Scan for the cell matching the given text and deliver its [x, y] coordinate at center. 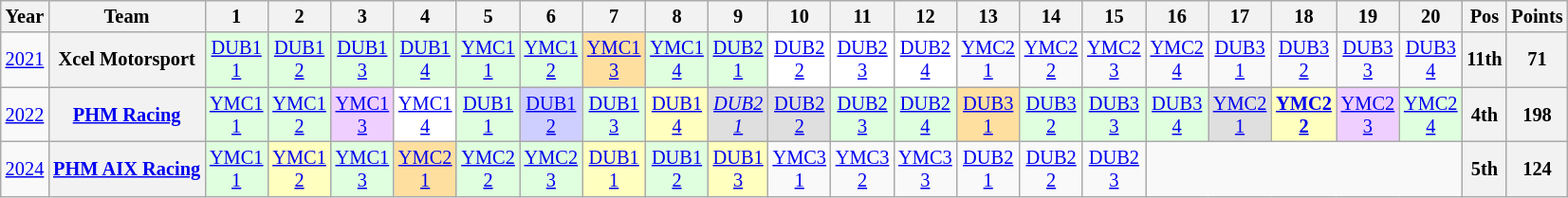
Year [25, 16]
19 [1368, 16]
18 [1303, 16]
13 [988, 16]
14 [1051, 16]
Team [127, 16]
2021 [25, 60]
PHM Racing [127, 115]
71 [1537, 60]
11th [1484, 60]
198 [1537, 115]
4th [1484, 115]
124 [1537, 169]
Points [1537, 16]
Pos [1484, 16]
16 [1177, 16]
1 [236, 16]
8 [676, 16]
PHM AIX Racing [127, 169]
4 [425, 16]
12 [925, 16]
YMC31 [800, 169]
6 [551, 16]
7 [614, 16]
20 [1430, 16]
YMC32 [862, 169]
5th [1484, 169]
2022 [25, 115]
5 [488, 16]
Xcel Motorsport [127, 60]
2024 [25, 169]
11 [862, 16]
10 [800, 16]
2 [299, 16]
17 [1240, 16]
15 [1114, 16]
9 [738, 16]
YMC33 [925, 169]
3 [362, 16]
